Scan for the cell matching the given text and deliver its (x, y) coordinate at center. 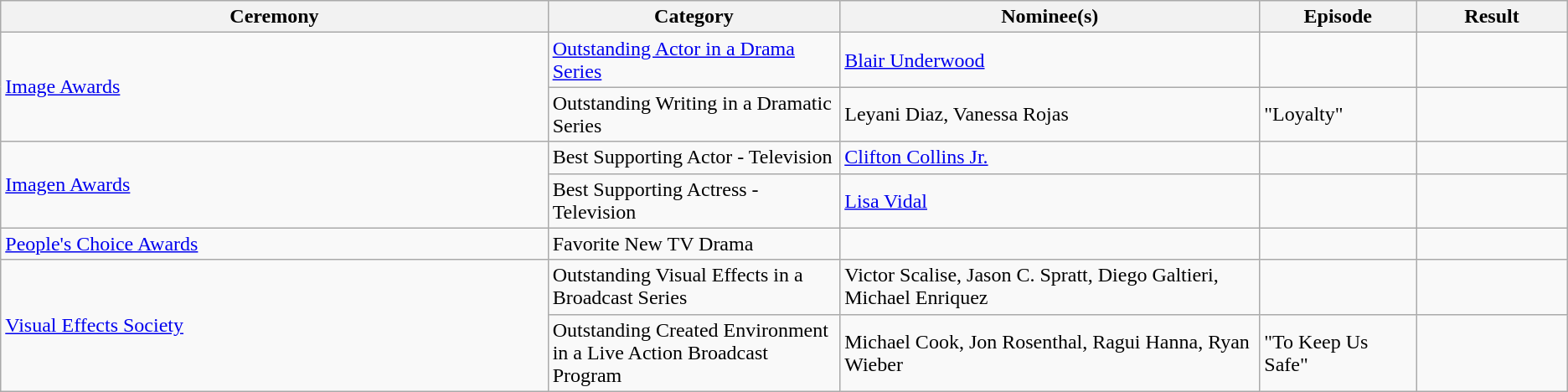
Blair Underwood (1050, 60)
Lisa Vidal (1050, 201)
"Loyalty" (1338, 114)
Nominee(s) (1050, 17)
Outstanding Writing in a Dramatic Series (694, 114)
Image Awards (275, 87)
Imagen Awards (275, 184)
"To Keep Us Safe" (1338, 353)
Episode (1338, 17)
Ceremony (275, 17)
Victor Scalise, Jason C. Spratt, Diego Galtieri, Michael Enriquez (1050, 286)
Category (694, 17)
Best Supporting Actor - Television (694, 157)
Favorite New TV Drama (694, 244)
Visual Effects Society (275, 325)
Outstanding Actor in a Drama Series (694, 60)
Outstanding Visual Effects in a Broadcast Series (694, 286)
Michael Cook, Jon Rosenthal, Ragui Hanna, Ryan Wieber (1050, 353)
Leyani Diaz, Vanessa Rojas (1050, 114)
People's Choice Awards (275, 244)
Best Supporting Actress - Television (694, 201)
Clifton Collins Jr. (1050, 157)
Outstanding Created Environment in a Live Action Broadcast Program (694, 353)
Result (1492, 17)
